Detect which cell encompasses the target text, then output its [x, y] center coordinate. 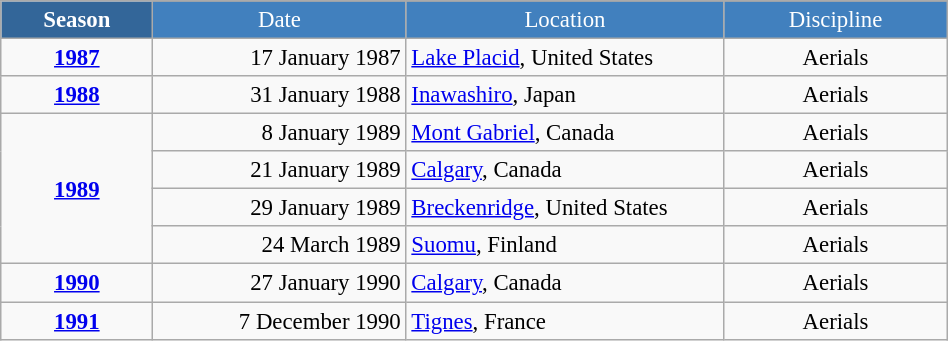
Discipline [836, 20]
Lake Placid, United States [565, 58]
1990 [77, 283]
24 March 1989 [280, 245]
1989 [77, 189]
17 January 1987 [280, 58]
1991 [77, 321]
Tignes, France [565, 321]
Date [280, 20]
1987 [77, 58]
31 January 1988 [280, 95]
7 December 1990 [280, 321]
Location [565, 20]
27 January 1990 [280, 283]
8 January 1989 [280, 133]
Mont Gabriel, Canada [565, 133]
Season [77, 20]
29 January 1989 [280, 208]
Suomu, Finland [565, 245]
1988 [77, 95]
Breckenridge, United States [565, 208]
Inawashiro, Japan [565, 95]
21 January 1989 [280, 170]
